Locate the cell with the specified text and output its [X, Y] center coordinate. 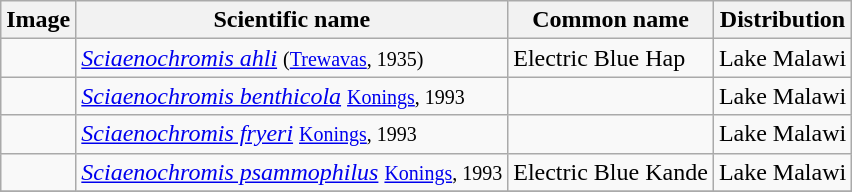
Sciaenochromis fryeri Konings, 1993 [292, 134]
Electric Blue Hap [611, 58]
Sciaenochromis benthicola Konings, 1993 [292, 96]
Scientific name [292, 20]
Image [38, 20]
Distribution [782, 20]
Electric Blue Kande [611, 172]
Sciaenochromis psammophilus Konings, 1993 [292, 172]
Sciaenochromis ahli (Trewavas, 1935) [292, 58]
Common name [611, 20]
